Return the (X, Y) coordinate for the center point of the cell that contains the specified text.  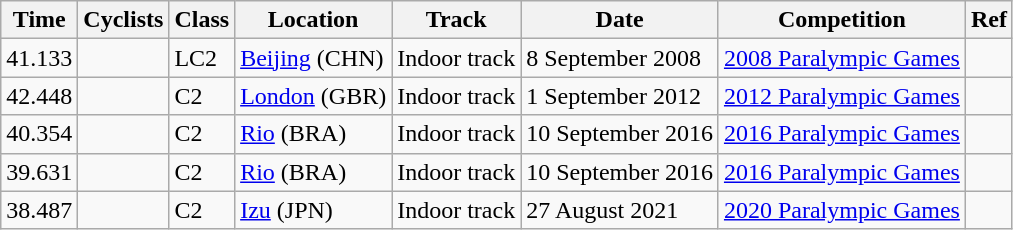
27 August 2021 (620, 210)
38.487 (40, 210)
1 September 2012 (620, 96)
42.448 (40, 96)
Time (40, 20)
Izu (JPN) (314, 210)
2008 Paralympic Games (842, 58)
41.133 (40, 58)
LC2 (202, 58)
Class (202, 20)
Competition (842, 20)
Track (456, 20)
Ref (988, 20)
London (GBR) (314, 96)
Cyclists (124, 20)
39.631 (40, 172)
40.354 (40, 134)
2020 Paralympic Games (842, 210)
8 September 2008 (620, 58)
Date (620, 20)
2012 Paralympic Games (842, 96)
Location (314, 20)
Beijing (CHN) (314, 58)
